Output the (X, Y) coordinate of the center of the cell containing the given text.  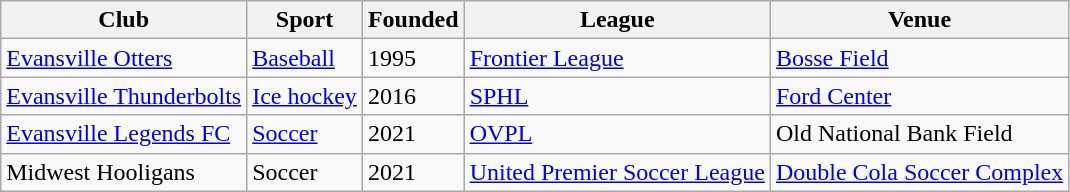
Founded (413, 20)
United Premier Soccer League (617, 172)
Baseball (305, 58)
Sport (305, 20)
OVPL (617, 134)
Old National Bank Field (919, 134)
SPHL (617, 96)
Evansville Thunderbolts (124, 96)
Bosse Field (919, 58)
Frontier League (617, 58)
Midwest Hooligans (124, 172)
League (617, 20)
Venue (919, 20)
Ford Center (919, 96)
Evansville Otters (124, 58)
Club (124, 20)
Evansville Legends FC (124, 134)
Ice hockey (305, 96)
1995 (413, 58)
2016 (413, 96)
Double Cola Soccer Complex (919, 172)
